Scan for the cell matching the given text and deliver its (X, Y) coordinate at center. 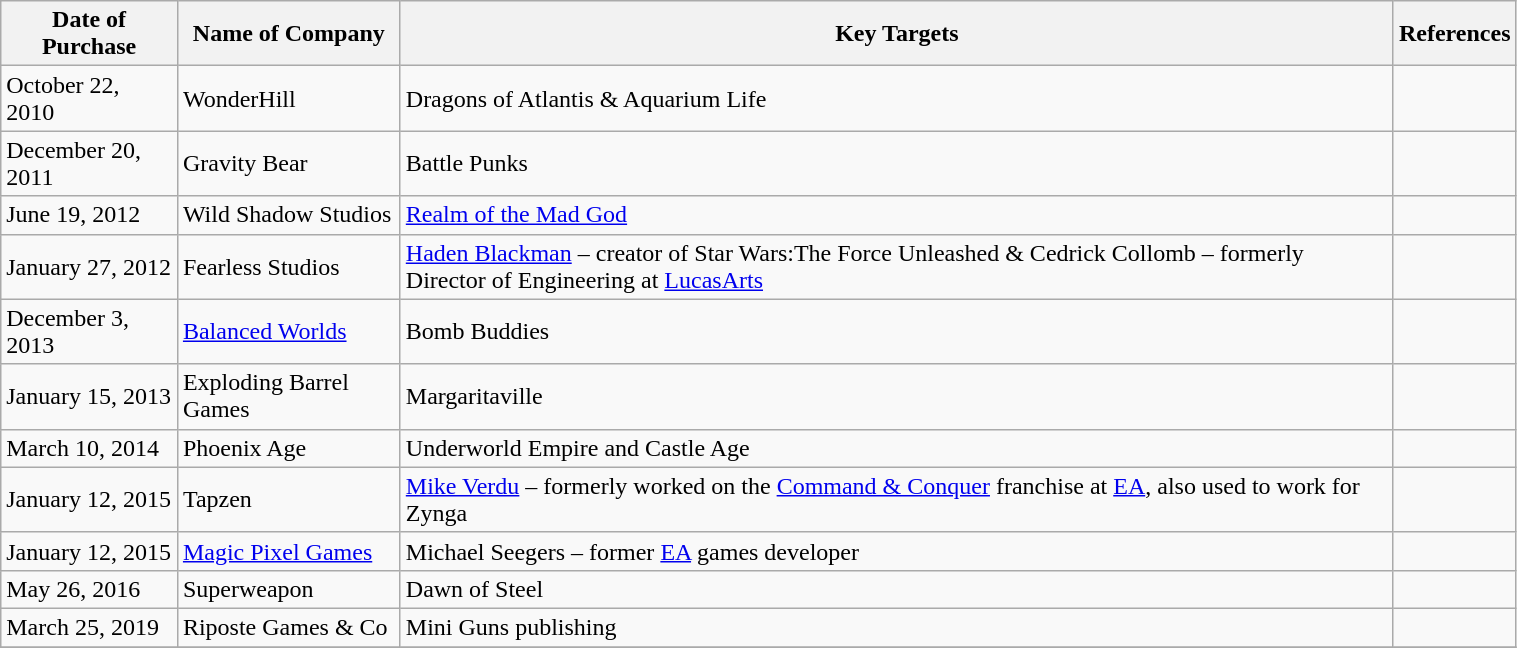
Phoenix Age (288, 448)
December 3, 2013 (90, 332)
Name of Company (288, 34)
June 19, 2012 (90, 215)
Date of Purchase (90, 34)
Michael Seegers – former EA games developer (896, 551)
Riposte Games & Co (288, 627)
Key Targets (896, 34)
Realm of the Mad God (896, 215)
October 22, 2010 (90, 98)
Wild Shadow Studios (288, 215)
March 25, 2019 (90, 627)
Mini Guns publishing (896, 627)
December 20, 2011 (90, 164)
March 10, 2014 (90, 448)
Mike Verdu – formerly worked on the Command & Conquer franchise at EA, also used to work for Zynga (896, 500)
Underworld Empire and Castle Age (896, 448)
Dragons of Atlantis & Aquarium Life (896, 98)
Exploding Barrel Games (288, 396)
Gravity Bear (288, 164)
Superweapon (288, 589)
Tapzen (288, 500)
Balanced Worlds (288, 332)
January 15, 2013 (90, 396)
January 27, 2012 (90, 266)
WonderHill (288, 98)
Bomb Buddies (896, 332)
Haden Blackman – creator of Star Wars:The Force Unleashed & Cedrick Collomb – formerly Director of Engineering at LucasArts (896, 266)
Dawn of Steel (896, 589)
Margaritaville (896, 396)
Magic Pixel Games (288, 551)
Fearless Studios (288, 266)
Battle Punks (896, 164)
May 26, 2016 (90, 589)
References (1454, 34)
